Pinpoint the cell where the given text exists, returning its [X, Y] midpoint coordinate. 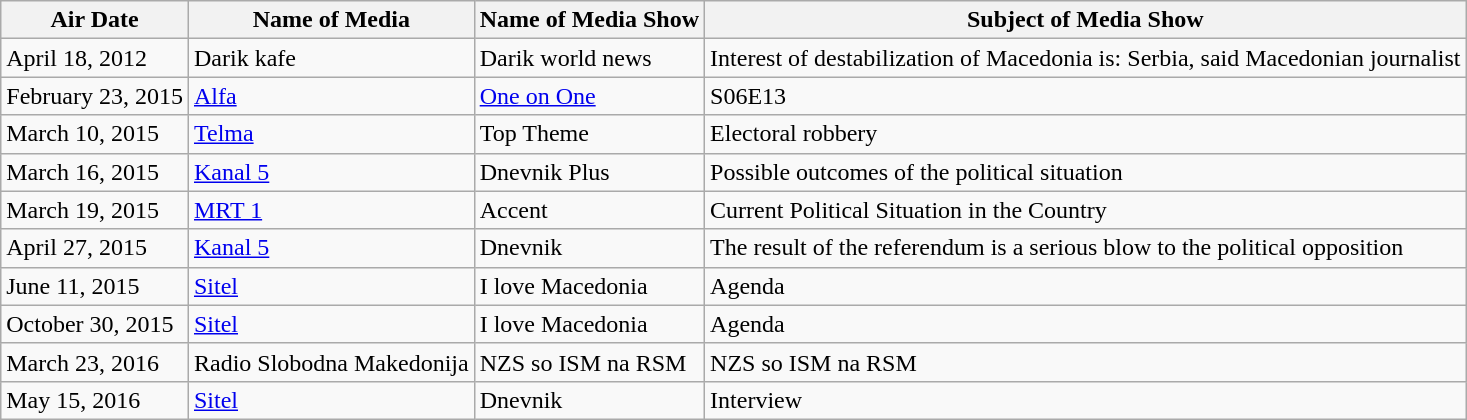
Alfa [331, 96]
March 16, 2015 [95, 172]
Radio Slobodna Makedonija [331, 362]
S06E13 [1086, 96]
Subject of Media Show [1086, 20]
Interest of destabilization of Macedonia is: Serbia, said Macedonian journalist [1086, 58]
March 23, 2016 [95, 362]
June 11, 2015 [95, 286]
May 15, 2016 [95, 400]
Name of Media Show [589, 20]
Darik world news [589, 58]
The result of the referendum is a serious blow to the political opposition [1086, 248]
MRT 1 [331, 210]
March 19, 2015 [95, 210]
Еlectoral robbery [1086, 134]
April 27, 2015 [95, 248]
Current Political Situation in the Country [1086, 210]
Possible outcomes of the political situation [1086, 172]
One on One [589, 96]
Dnevnik Plus [589, 172]
February 23, 2015 [95, 96]
Telma [331, 134]
Air Date [95, 20]
March 10, 2015 [95, 134]
October 30, 2015 [95, 324]
Accent [589, 210]
Darik kafe [331, 58]
Interview [1086, 400]
Name of Media [331, 20]
Top Theme [589, 134]
April 18, 2012 [95, 58]
